Pinpoint the cell where the given text exists, returning its [X, Y] midpoint coordinate. 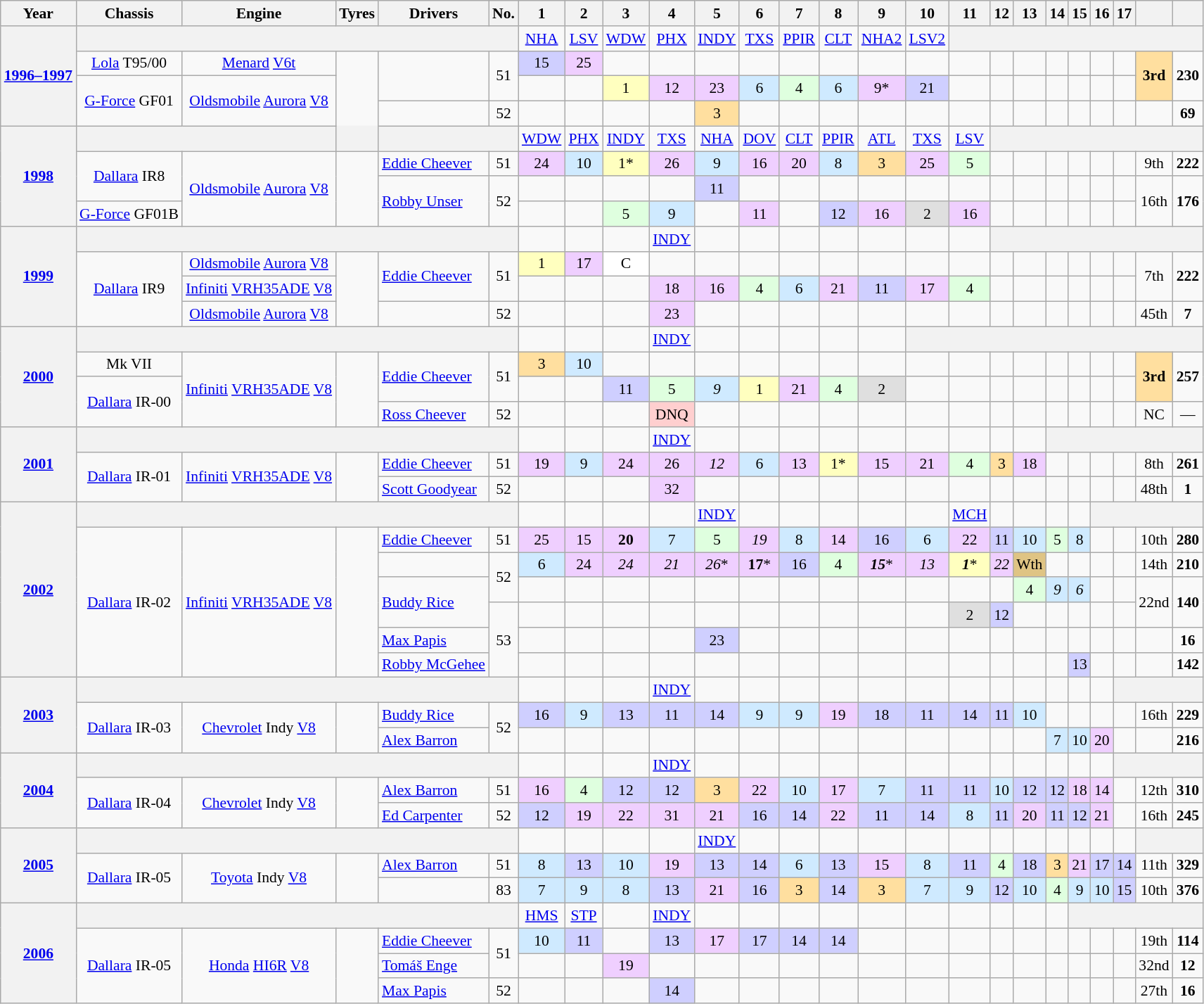
9* [882, 89]
2002 [38, 590]
2005 [38, 865]
No. [504, 13]
Scott Goodyear [433, 490]
1996–1997 [38, 76]
Dallara IR-00 [129, 402]
310 [1189, 791]
NHA2 [882, 39]
Dallara IR-01 [129, 477]
53 [504, 640]
9th [1153, 164]
C [626, 264]
176 [1189, 201]
7th [1153, 276]
2003 [38, 715]
Drivers [433, 13]
ATL [882, 139]
G-Force GF01 [129, 101]
MCH [969, 515]
Tomáš Enge [433, 966]
Mk VII [129, 364]
32nd [1153, 966]
114 [1189, 941]
Ed Carpenter [433, 815]
Engine [259, 13]
Year [38, 13]
Dallara IR-04 [129, 803]
14th [1153, 565]
Honda HI6R V8 [259, 965]
Ross Cheever [433, 414]
HMS [542, 916]
2006 [38, 953]
280 [1189, 540]
Wth [1030, 565]
DOV [760, 139]
2000 [38, 376]
329 [1189, 865]
69 [1189, 114]
LSV2 [927, 39]
17* [760, 565]
Chassis [129, 13]
31 [672, 815]
261 [1189, 464]
Toyota Indy V8 [259, 878]
STP [584, 916]
257 [1189, 377]
Lola T95/00 [129, 63]
245 [1189, 815]
19th [1153, 941]
140 [1189, 602]
26* [717, 565]
376 [1189, 891]
G-Force GF01B [129, 214]
83 [504, 891]
45th [1153, 314]
27th [1153, 991]
15* [882, 565]
1999 [38, 277]
Robby Unser [433, 201]
8th [1153, 464]
2004 [38, 791]
DNQ [672, 414]
Dallara IR-02 [129, 602]
— [1189, 414]
216 [1189, 740]
11th [1153, 865]
22nd [1153, 602]
1998 [38, 176]
Dallara IR-03 [129, 727]
Dallara IR9 [129, 288]
32 [672, 490]
210 [1189, 565]
NC [1153, 414]
12th [1153, 791]
Menard V6t [259, 63]
142 [1189, 665]
Robby McGehee [433, 665]
229 [1189, 716]
2001 [38, 464]
48th [1153, 490]
230 [1189, 76]
Dallara IR8 [129, 176]
Tyres [357, 13]
